Pinpoint the cell where the given text exists, returning its [x, y] midpoint coordinate. 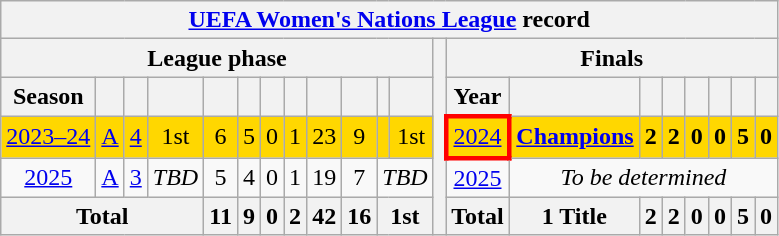
2023–24 [48, 136]
League phase [217, 58]
11 [221, 216]
To be determined [643, 178]
23 [324, 136]
16 [360, 216]
19 [324, 178]
Year [478, 97]
3 [136, 178]
1 Title [574, 216]
Finals [612, 58]
42 [324, 216]
7 [360, 178]
6 [221, 136]
Champions [574, 136]
Season [48, 97]
2024 [478, 136]
UEFA Women's Nations League record [390, 20]
